Search for the cell housing the specified text and yield its [X, Y] center coordinate. 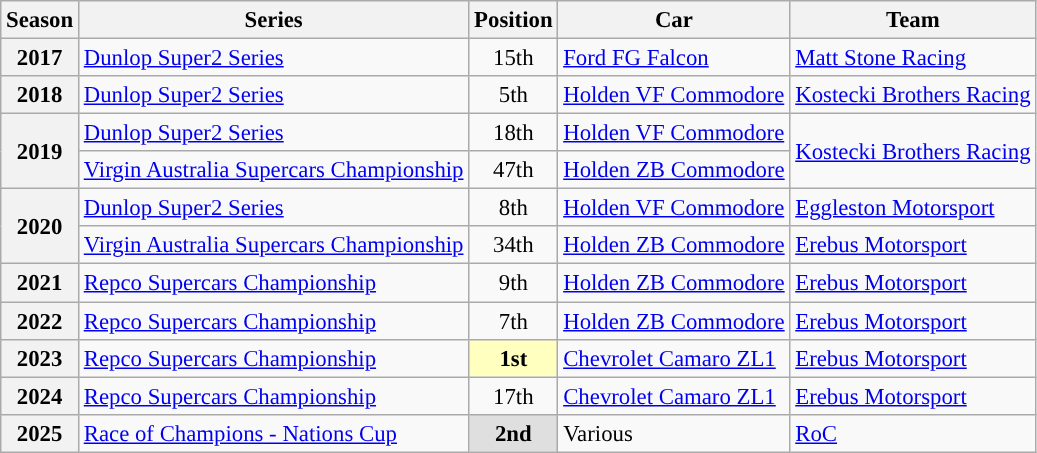
8th [514, 208]
2022 [40, 321]
2024 [40, 396]
2023 [40, 358]
17th [514, 396]
Season [40, 20]
Position [514, 20]
Various [674, 433]
47th [514, 170]
18th [514, 133]
2021 [40, 283]
7th [514, 321]
2018 [40, 95]
Car [674, 20]
Matt Stone Racing [913, 58]
2017 [40, 58]
9th [514, 283]
2019 [40, 152]
15th [514, 58]
34th [514, 245]
Race of Champions - Nations Cup [273, 433]
5th [514, 95]
RoC [913, 433]
Team [913, 20]
Series [273, 20]
2nd [514, 433]
Ford FG Falcon [674, 58]
2025 [40, 433]
Eggleston Motorsport [913, 208]
1st [514, 358]
2020 [40, 226]
